Provide the [X, Y] coordinate of the cell's center where the given text is located.  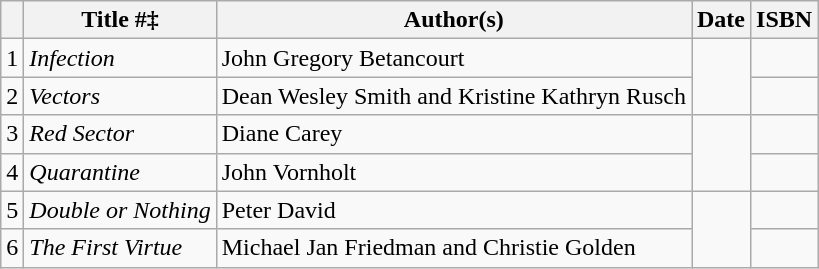
John Gregory Betancourt [454, 58]
5 [12, 210]
Red Sector [120, 134]
ISBN [784, 20]
John Vornholt [454, 172]
4 [12, 172]
Peter David [454, 210]
1 [12, 58]
Vectors [120, 96]
Author(s) [454, 20]
The First Virtue [120, 248]
6 [12, 248]
Michael Jan Friedman and Christie Golden [454, 248]
Quarantine [120, 172]
Title #‡ [120, 20]
Double or Nothing [120, 210]
Dean Wesley Smith and Kristine Kathryn Rusch [454, 96]
Infection [120, 58]
Date [722, 20]
Diane Carey [454, 134]
2 [12, 96]
3 [12, 134]
